Scan for the cell matching the given text and deliver its [X, Y] coordinate at center. 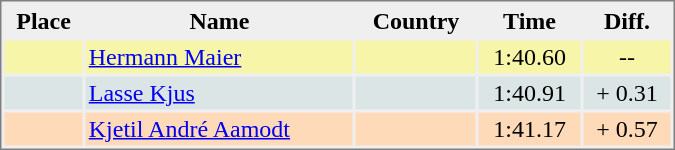
Diff. [626, 20]
1:41.17 [530, 128]
Name [220, 20]
1:40.91 [530, 92]
+ 0.31 [626, 92]
Lasse Kjus [220, 92]
-- [626, 56]
Time [530, 20]
+ 0.57 [626, 128]
Country [416, 20]
Hermann Maier [220, 56]
Kjetil André Aamodt [220, 128]
1:40.60 [530, 56]
Place [43, 20]
